Extract the [x, y] coordinate from the center of the cell holding the provided text.  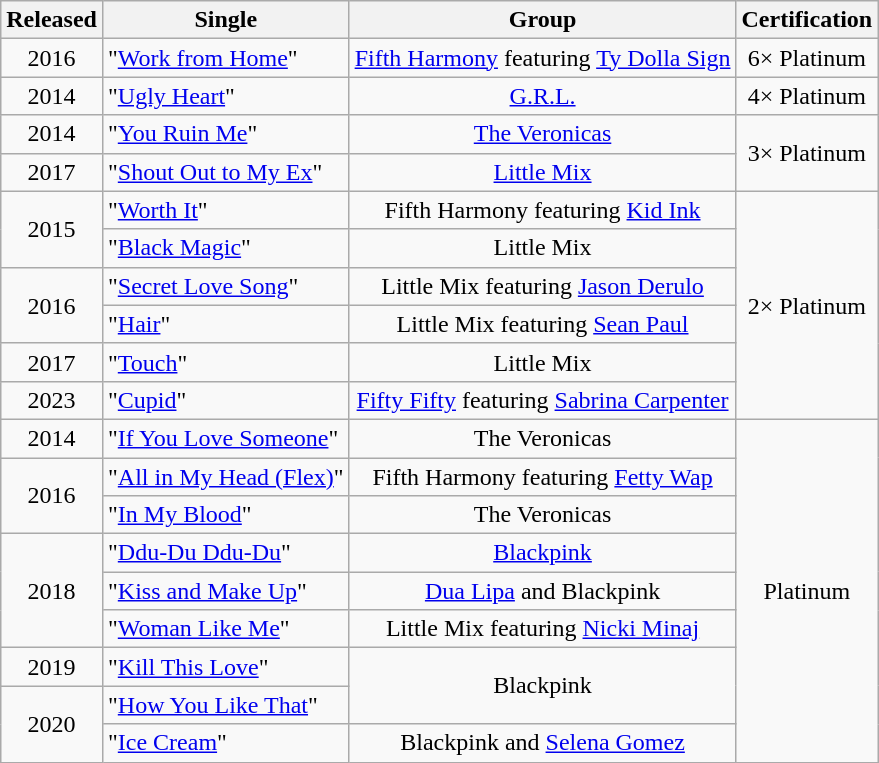
"Ddu-Du Ddu-Du" [226, 553]
2019 [52, 667]
2023 [52, 400]
"Ugly Heart" [226, 96]
Released [52, 20]
3× Platinum [807, 153]
Group [542, 20]
Blackpink and Selena Gomez [542, 743]
Fifth Harmony featuring Kid Ink [542, 210]
Fifth Harmony featuring Ty Dolla Sign [542, 58]
"Kill This Love" [226, 667]
2020 [52, 724]
Fifth Harmony featuring Fetty Wap [542, 477]
"Black Magic" [226, 248]
"In My Blood" [226, 515]
Fifty Fifty featuring Sabrina Carpenter [542, 400]
Certification [807, 20]
"Kiss and Make Up" [226, 591]
"If You Love Someone" [226, 438]
4× Platinum [807, 96]
"Touch" [226, 362]
2× Platinum [807, 305]
G.R.L. [542, 96]
"Worth It" [226, 210]
"Work from Home" [226, 58]
Single [226, 20]
"All in My Head (Flex)" [226, 477]
"Woman Like Me" [226, 629]
"You Ruin Me" [226, 134]
"Cupid" [226, 400]
"How You Like That" [226, 705]
"Ice Cream" [226, 743]
6× Platinum [807, 58]
2018 [52, 591]
Dua Lipa and Blackpink [542, 591]
Little Mix featuring Jason Derulo [542, 286]
Little Mix featuring Nicki Minaj [542, 629]
Platinum [807, 590]
2015 [52, 229]
Little Mix featuring Sean Paul [542, 324]
"Shout Out to My Ex" [226, 172]
"Secret Love Song" [226, 286]
"Hair" [226, 324]
